From the cell containing the given text, extract its center point as (x, y) coordinate. 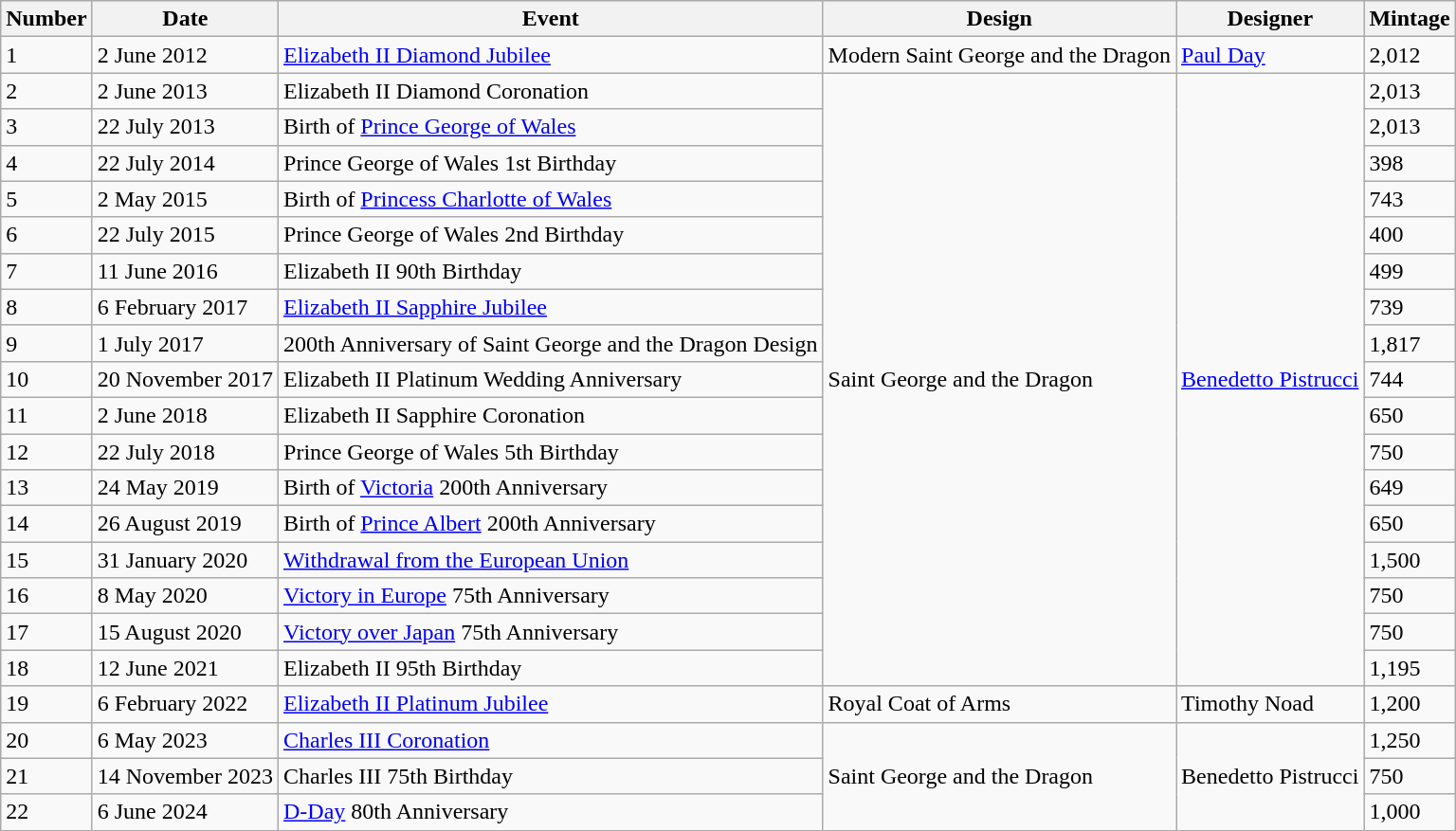
3 (46, 127)
Prince George of Wales 2nd Birthday (551, 235)
Elizabeth II Diamond Jubilee (551, 55)
13 (46, 488)
499 (1410, 271)
2 May 2015 (185, 199)
400 (1410, 235)
2 June 2018 (185, 415)
Modern Saint George and the Dragon (999, 55)
Birth of Prince George of Wales (551, 127)
398 (1410, 163)
Elizabeth II Platinum Jubilee (551, 704)
15 August 2020 (185, 632)
10 (46, 379)
19 (46, 704)
2 (46, 91)
26 August 2019 (185, 524)
1 (46, 55)
1,250 (1410, 740)
743 (1410, 199)
Date (185, 19)
14 (46, 524)
5 (46, 199)
1 July 2017 (185, 343)
1,817 (1410, 343)
Mintage (1410, 19)
744 (1410, 379)
22 July 2015 (185, 235)
17 (46, 632)
15 (46, 560)
2 June 2012 (185, 55)
Birth of Princess Charlotte of Wales (551, 199)
Elizabeth II Sapphire Coronation (551, 415)
1,195 (1410, 668)
Birth of Prince Albert 200th Anniversary (551, 524)
739 (1410, 307)
8 May 2020 (185, 596)
21 (46, 776)
2 June 2013 (185, 91)
1,200 (1410, 704)
6 May 2023 (185, 740)
1,000 (1410, 812)
Timothy Noad (1270, 704)
649 (1410, 488)
22 July 2013 (185, 127)
Elizabeth II Sapphire Jubilee (551, 307)
6 February 2022 (185, 704)
16 (46, 596)
Paul Day (1270, 55)
7 (46, 271)
Designer (1270, 19)
9 (46, 343)
Event (551, 19)
11 (46, 415)
22 July 2018 (185, 452)
6 (46, 235)
Elizabeth II 95th Birthday (551, 668)
12 (46, 452)
Prince George of Wales 1st Birthday (551, 163)
6 June 2024 (185, 812)
Charles III Coronation (551, 740)
1,500 (1410, 560)
8 (46, 307)
6 February 2017 (185, 307)
Charles III 75th Birthday (551, 776)
Royal Coat of Arms (999, 704)
18 (46, 668)
24 May 2019 (185, 488)
Elizabeth II Platinum Wedding Anniversary (551, 379)
200th Anniversary of Saint George and the Dragon Design (551, 343)
14 November 2023 (185, 776)
31 January 2020 (185, 560)
22 (46, 812)
20 (46, 740)
Elizabeth II 90th Birthday (551, 271)
4 (46, 163)
12 June 2021 (185, 668)
D-Day 80th Anniversary (551, 812)
Number (46, 19)
22 July 2014 (185, 163)
Victory over Japan 75th Anniversary (551, 632)
Prince George of Wales 5th Birthday (551, 452)
Victory in Europe 75th Anniversary (551, 596)
2,012 (1410, 55)
11 June 2016 (185, 271)
20 November 2017 (185, 379)
Birth of Victoria 200th Anniversary (551, 488)
Design (999, 19)
Elizabeth II Diamond Coronation (551, 91)
Withdrawal from the European Union (551, 560)
